Output the (x, y) coordinate of the center of the cell containing the given text.  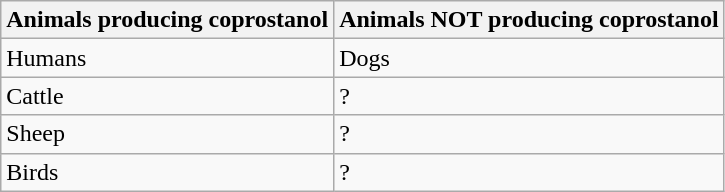
Animals NOT producing coprostanol (529, 20)
Birds (168, 172)
Humans (168, 58)
Dogs (529, 58)
Sheep (168, 134)
Animals producing coprostanol (168, 20)
Cattle (168, 96)
